For the text-containing cell, return its midpoint in (x, y) coordinate format. 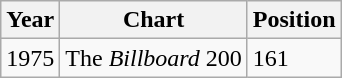
The Billboard 200 (154, 58)
1975 (30, 58)
Chart (154, 20)
Position (294, 20)
161 (294, 58)
Year (30, 20)
